Output the (X, Y) coordinate of the center of the cell containing the given text.  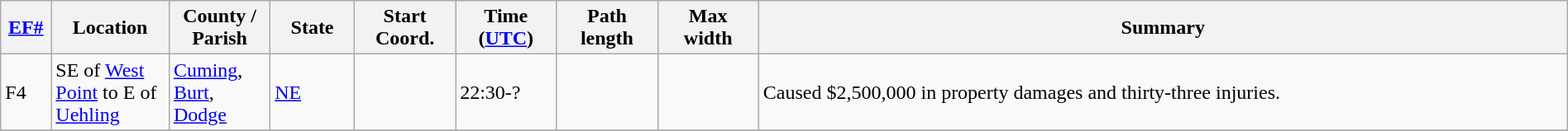
NE (313, 92)
Cuming, Burt, Dodge (219, 92)
County / Parish (219, 28)
Time (UTC) (506, 28)
F4 (26, 92)
EF# (26, 28)
Start Coord. (404, 28)
State (313, 28)
SE of West Point to E of Uehling (111, 92)
Path length (607, 28)
Max width (708, 28)
Location (111, 28)
Summary (1163, 28)
Caused $2,500,000 in property damages and thirty-three injuries. (1163, 92)
22:30-? (506, 92)
